Search for the cell housing the specified text and yield its (X, Y) center coordinate. 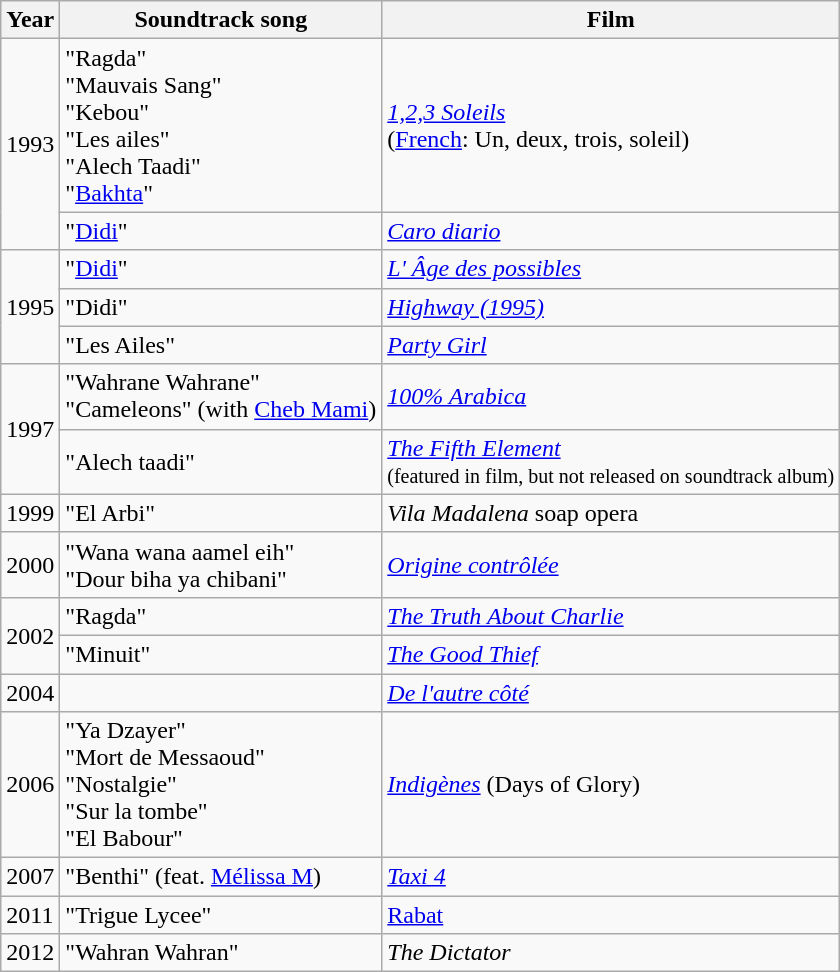
Year (30, 20)
2000 (30, 564)
1995 (30, 307)
100% Arabica (611, 396)
Indigènes (Days of Glory) (611, 785)
"Ragda" "Mauvais Sang" "Kebou" "Les ailes" "Alech Taadi" "Bakhta" (221, 126)
The Good Thief (611, 654)
Vila Madalena soap opera (611, 513)
The Dictator (611, 953)
2011 (30, 915)
"El Arbi" (221, 513)
Taxi 4 (611, 877)
"Wana wana aamel eih" "Dour biha ya chibani" (221, 564)
1993 (30, 144)
Rabat (611, 915)
Party Girl (611, 345)
"Ragda" (221, 616)
2004 (30, 693)
1,2,3 Soleils (French: Un, deux, trois, soleil) (611, 126)
The Truth About Charlie (611, 616)
De l'autre côté (611, 693)
1997 (30, 429)
2002 (30, 635)
L' Âge des possibles (611, 269)
2006 (30, 785)
"Wahran Wahran" (221, 953)
"Alech taadi" (221, 462)
"Minuit" (221, 654)
"Ya Dzayer" "Mort de Messaoud" "Nostalgie" "Sur la tombe" "El Babour" (221, 785)
Caro diario (611, 231)
2007 (30, 877)
2012 (30, 953)
Origine contrôlée (611, 564)
"Wahrane Wahrane" "Cameleons" (with Cheb Mami) (221, 396)
Soundtrack song (221, 20)
"Les Ailes" (221, 345)
"Benthi" (feat. Mélissa M) (221, 877)
Highway (1995) (611, 307)
The Fifth Element (featured in film, but not released on soundtrack album) (611, 462)
1999 (30, 513)
Film (611, 20)
"Trigue Lycee" (221, 915)
